Return (x, y) of the center of cell containing provided text 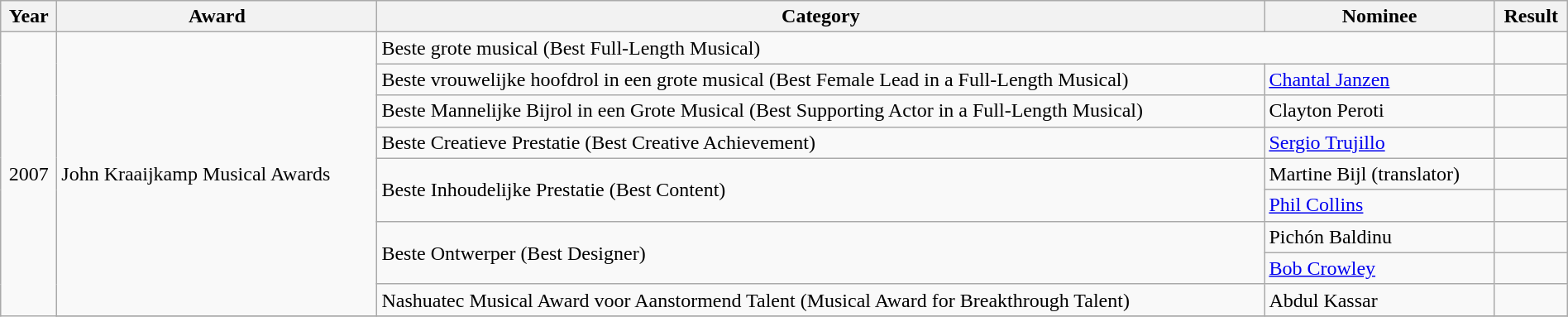
Beste grote musical (Best Full-Length Musical) (936, 48)
Abdul Kassar (1379, 300)
Bob Crowley (1379, 268)
Beste Mannelijke Bijrol in een Grote Musical (Best Supporting Actor in a Full-Length Musical) (820, 111)
Phil Collins (1379, 205)
Beste Ontwerper (Best Designer) (820, 252)
Sergio Trujillo (1379, 142)
Year (29, 17)
2007 (29, 174)
Result (1531, 17)
Clayton Peroti (1379, 111)
Beste Creatieve Prestatie (Best Creative Achievement) (820, 142)
Beste Inhoudelijke Prestatie (Best Content) (820, 190)
Beste vrouwelijke hoofdrol in een grote musical (Best Female Lead in a Full-Length Musical) (820, 79)
Nashuatec Musical Award voor Aanstormend Talent (Musical Award for Breakthrough Talent) (820, 300)
Nominee (1379, 17)
Category (820, 17)
John Kraaijkamp Musical Awards (217, 174)
Martine Bijl (translator) (1379, 174)
Chantal Janzen (1379, 79)
Award (217, 17)
Pichón Baldinu (1379, 237)
